Locate the cell with the specified text and output its (X, Y) center coordinate. 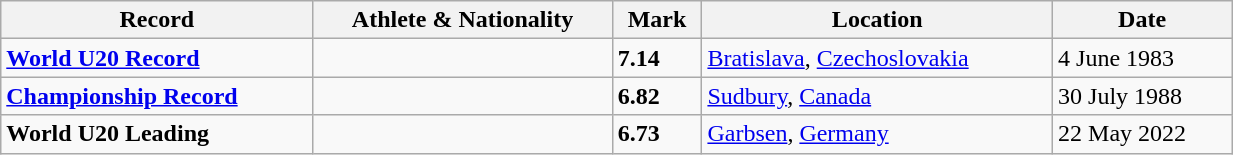
Athlete & Nationality (462, 20)
World U20 Record (157, 58)
22 May 2022 (1142, 134)
Bratislava, Czechoslovakia (878, 58)
7.14 (657, 58)
4 June 1983 (1142, 58)
30 July 1988 (1142, 96)
World U20 Leading (157, 134)
Championship Record (157, 96)
Garbsen, Germany (878, 134)
6.73 (657, 134)
6.82 (657, 96)
Sudbury, Canada (878, 96)
Location (878, 20)
Record (157, 20)
Date (1142, 20)
Mark (657, 20)
